Extract the [x, y] coordinate from the center of the cell holding the provided text.  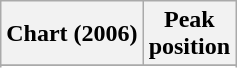
Peakposition [189, 34]
Chart (2006) [72, 34]
